Provide the (x, y) coordinate of the cell's center where the given text is located.  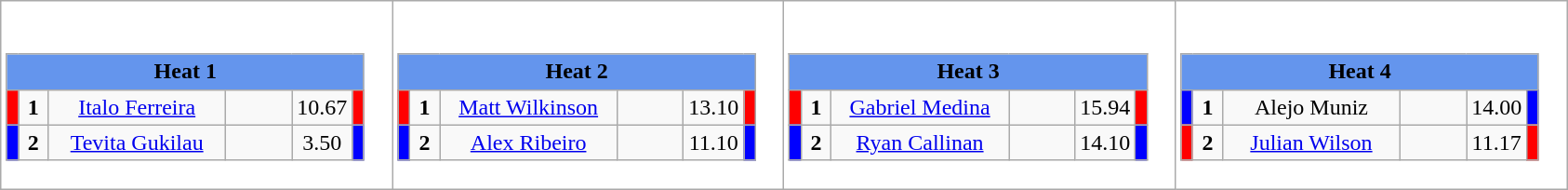
11.17 (1497, 142)
11.10 (714, 142)
14.00 (1497, 107)
13.10 (714, 107)
Heat 2 1 Matt Wilkinson 13.10 2 Alex Ribeiro 11.10 (588, 95)
Alex Ribeiro (528, 142)
Tevita Gukilau (138, 142)
Matt Wilkinson (528, 107)
Heat 3 (968, 72)
Italo Ferreira (138, 107)
Heat 4 1 Alejo Muniz 14.00 2 Julian Wilson 11.17 (1371, 95)
Heat 1 1 Italo Ferreira 10.67 2 Tevita Gukilau 3.50 (197, 95)
3.50 (322, 142)
Gabriel Medina (921, 107)
14.10 (1105, 142)
10.67 (322, 107)
Heat 3 1 Gabriel Medina 15.94 2 Ryan Callinan 14.10 (980, 95)
Heat 1 (185, 72)
Ryan Callinan (921, 142)
Heat 4 (1360, 72)
15.94 (1105, 107)
Julian Wilson (1311, 142)
Heat 2 (577, 72)
Alejo Muniz (1311, 107)
